Locate the cell with the specified text and output its (x, y) center coordinate. 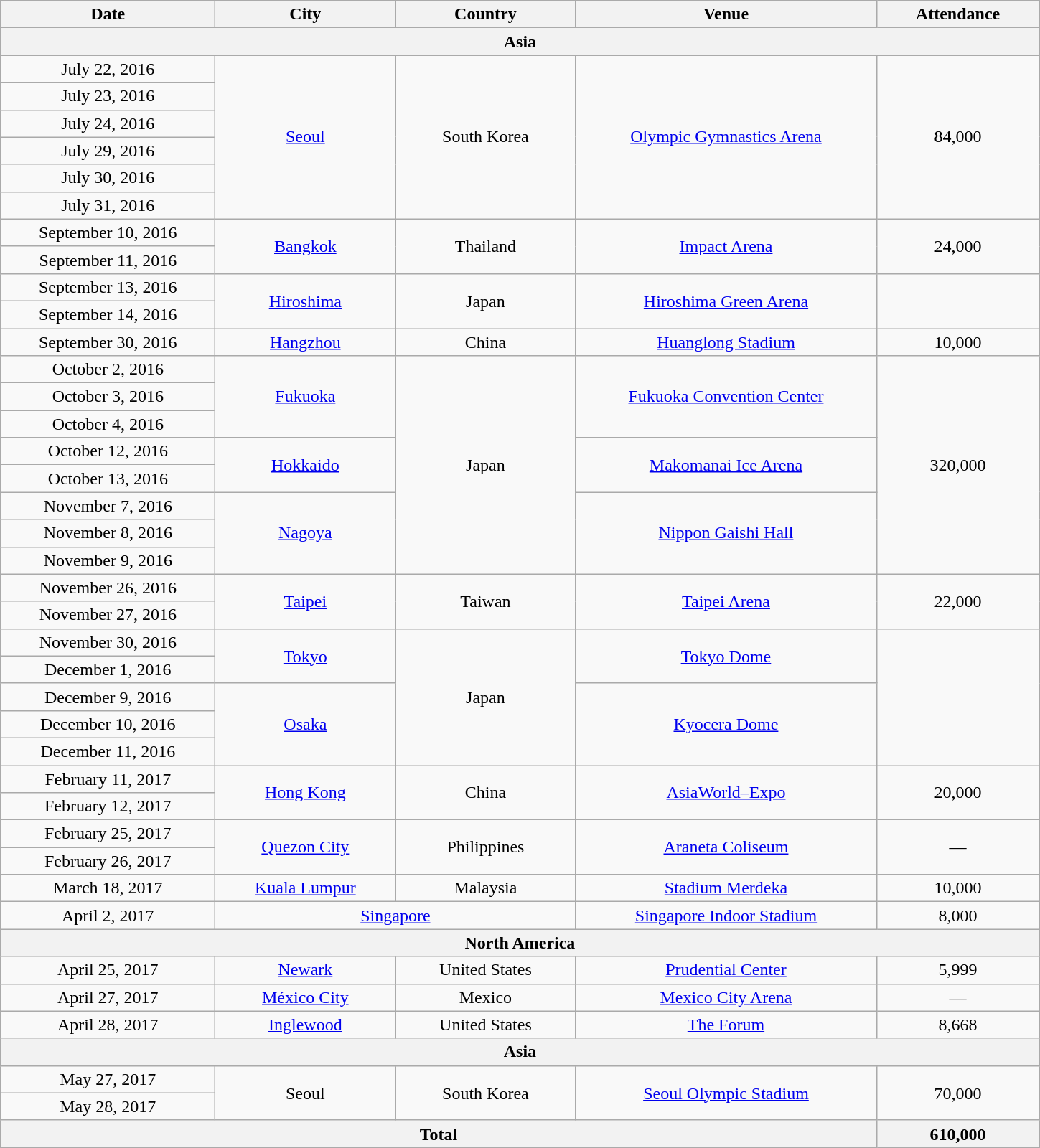
610,000 (957, 1134)
Hangzhou (306, 342)
November 30, 2016 (108, 642)
Nagoya (306, 533)
April 2, 2017 (108, 916)
July 30, 2016 (108, 178)
November 7, 2016 (108, 506)
Singapore (395, 916)
Newark (306, 970)
Nippon Gaishi Hall (726, 533)
Hokkaido (306, 465)
Fukuoka Convention Center (726, 397)
20,000 (957, 792)
24,000 (957, 246)
Tokyo (306, 656)
Fukuoka (306, 397)
Date (108, 14)
5,999 (957, 970)
Hong Kong (306, 792)
April 25, 2017 (108, 970)
Taiwan (485, 601)
November 26, 2016 (108, 588)
February 12, 2017 (108, 806)
Makomanai Ice Arena (726, 465)
July 29, 2016 (108, 151)
July 22, 2016 (108, 69)
Attendance (957, 14)
December 10, 2016 (108, 724)
8,000 (957, 916)
November 9, 2016 (108, 560)
Country (485, 14)
22,000 (957, 601)
October 2, 2016 (108, 370)
February 11, 2017 (108, 778)
320,000 (957, 465)
December 11, 2016 (108, 751)
March 18, 2017 (108, 888)
September 14, 2016 (108, 314)
The Forum (726, 1025)
September 11, 2016 (108, 260)
City (306, 14)
July 31, 2016 (108, 205)
December 1, 2016 (108, 669)
Hiroshima (306, 301)
November 8, 2016 (108, 533)
Mexico City Arena (726, 997)
Osaka (306, 724)
México City (306, 997)
Tokyo Dome (726, 656)
Total (439, 1134)
October 13, 2016 (108, 479)
Kyocera Dome (726, 724)
September 13, 2016 (108, 287)
Taipei Arena (726, 601)
Thailand (485, 246)
Impact Arena (726, 246)
April 28, 2017 (108, 1025)
October 12, 2016 (108, 451)
70,000 (957, 1093)
Hiroshima Green Arena (726, 301)
May 28, 2017 (108, 1106)
Philippines (485, 847)
Mexico (485, 997)
Kuala Lumpur (306, 888)
February 26, 2017 (108, 861)
April 27, 2017 (108, 997)
AsiaWorld–Expo (726, 792)
Prudential Center (726, 970)
84,000 (957, 137)
8,668 (957, 1025)
Bangkok (306, 246)
September 30, 2016 (108, 342)
September 10, 2016 (108, 232)
North America (520, 943)
May 27, 2017 (108, 1079)
October 4, 2016 (108, 424)
February 25, 2017 (108, 834)
July 23, 2016 (108, 96)
Quezon City (306, 847)
Venue (726, 14)
Huanglong Stadium (726, 342)
Olympic Gymnastics Arena (726, 137)
Taipei (306, 601)
Malaysia (485, 888)
July 24, 2016 (108, 123)
Singapore Indoor Stadium (726, 916)
November 27, 2016 (108, 615)
Araneta Coliseum (726, 847)
Inglewood (306, 1025)
Stadium Merdeka (726, 888)
October 3, 2016 (108, 397)
December 9, 2016 (108, 697)
Seoul Olympic Stadium (726, 1093)
